Find where the given text appears and provide that cell's center as (x, y) coordinate. 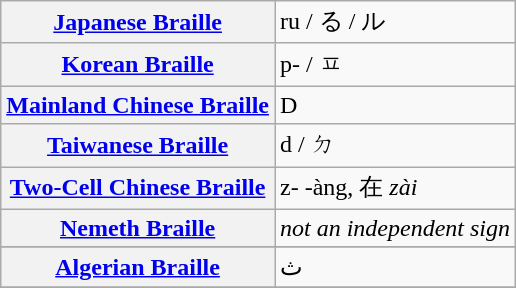
p- / ㅍ (394, 64)
d / ㄉ (394, 146)
D (394, 105)
not an independent sign (394, 228)
Algerian Braille (138, 267)
Mainland Chinese Braille (138, 105)
Nemeth Braille (138, 228)
ث ‎ (394, 267)
Japanese Braille (138, 22)
ru / る / ル (394, 22)
Korean Braille (138, 64)
Taiwanese Braille (138, 146)
z- -àng, 在 zài (394, 188)
Two-Cell Chinese Braille (138, 188)
